Provide the [X, Y] coordinate of the cell's center where the given text is located.  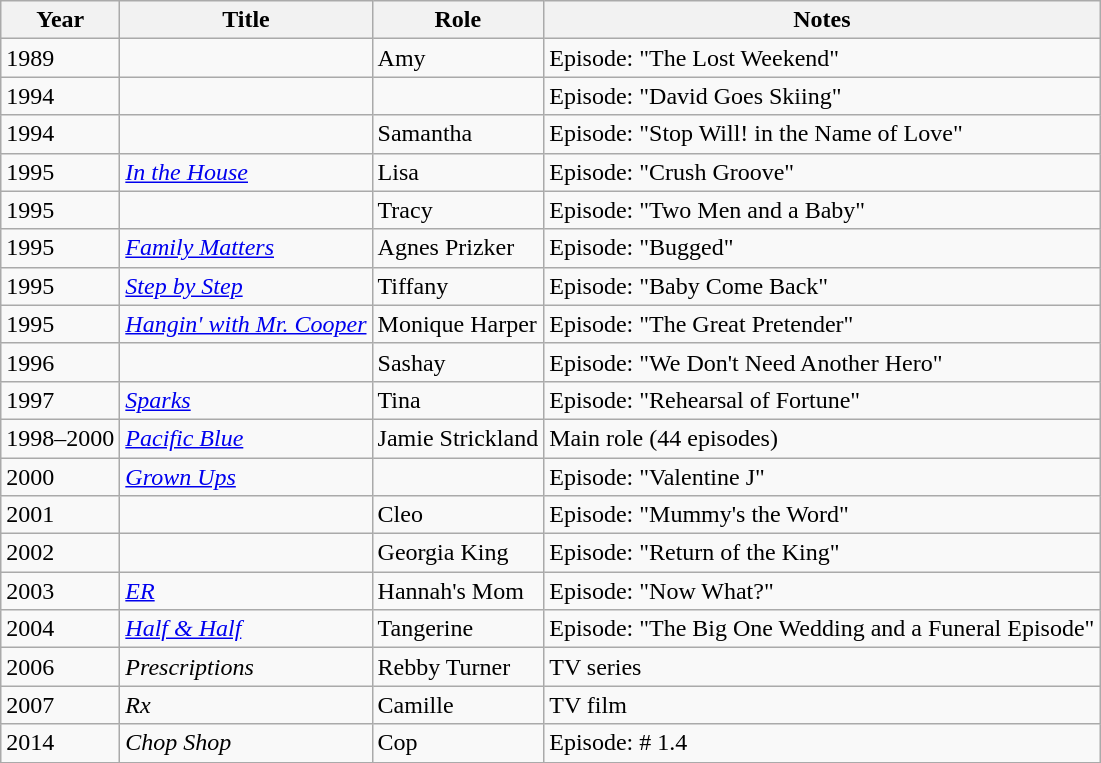
1996 [60, 362]
2001 [60, 515]
TV series [822, 667]
Amy [458, 58]
1998–2000 [60, 438]
Episode: "The Lost Weekend" [822, 58]
Step by Step [246, 286]
Notes [822, 20]
Cop [458, 743]
Episode: "Crush Groove" [822, 172]
Episode: "The Great Pretender" [822, 324]
Lisa [458, 172]
Hangin' with Mr. Cooper [246, 324]
Main role (44 episodes) [822, 438]
Rebby Turner [458, 667]
Episode: "Stop Will! in the Name of Love" [822, 134]
Episode: "Rehearsal of Fortune" [822, 400]
Prescriptions [246, 667]
Episode: "The Big One Wedding and a Funeral Episode" [822, 629]
2000 [60, 477]
Cleo [458, 515]
Half & Half [246, 629]
2007 [60, 705]
Episode: "Mummy's the Word" [822, 515]
Chop Shop [246, 743]
Rx [246, 705]
1997 [60, 400]
Episode: "We Don't Need Another Hero" [822, 362]
Episode: "Now What?" [822, 591]
Tiffany [458, 286]
Grown Ups [246, 477]
In the House [246, 172]
Title [246, 20]
Episode: "David Goes Skiing" [822, 96]
Sparks [246, 400]
2014 [60, 743]
Georgia King [458, 553]
Episode: "Valentine J" [822, 477]
ER [246, 591]
2004 [60, 629]
Sashay [458, 362]
Samantha [458, 134]
Agnes Prizker [458, 248]
Role [458, 20]
Monique Harper [458, 324]
Tangerine [458, 629]
2002 [60, 553]
Jamie Strickland [458, 438]
2003 [60, 591]
Camille [458, 705]
1989 [60, 58]
Episode: "Bugged" [822, 248]
Family Matters [246, 248]
Episode: "Two Men and a Baby" [822, 210]
Hannah's Mom [458, 591]
Year [60, 20]
Episode: "Return of the King" [822, 553]
Episode: # 1.4 [822, 743]
Tina [458, 400]
Tracy [458, 210]
2006 [60, 667]
Pacific Blue [246, 438]
Episode: "Baby Come Back" [822, 286]
TV film [822, 705]
